Return [x, y] of the center of cell containing provided text 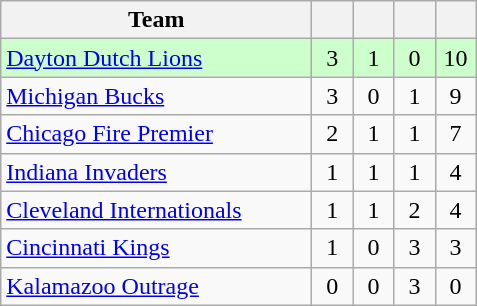
Dayton Dutch Lions [156, 58]
10 [456, 58]
9 [456, 96]
Michigan Bucks [156, 96]
7 [456, 134]
Indiana Invaders [156, 172]
Cleveland Internationals [156, 210]
Kalamazoo Outrage [156, 286]
Cincinnati Kings [156, 248]
Team [156, 20]
Chicago Fire Premier [156, 134]
